Pinpoint the cell where the given text exists, returning its (x, y) midpoint coordinate. 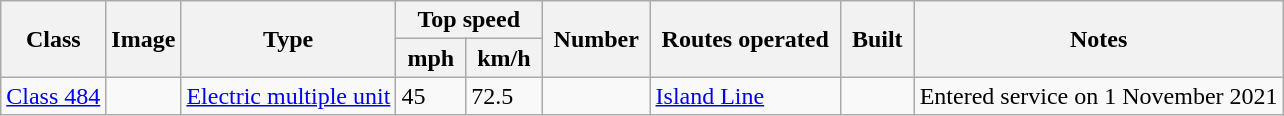
km/h (504, 58)
72.5 (504, 96)
Top speed (469, 20)
45 (431, 96)
Island Line (745, 96)
Built (877, 39)
Electric multiple unit (288, 96)
Routes operated (745, 39)
Notes (1098, 39)
Class (54, 39)
Type (288, 39)
Image (144, 39)
Class 484 (54, 96)
Entered service on 1 November 2021 (1098, 96)
Number (596, 39)
mph (431, 58)
